Output the [x, y] coordinate of the center of the cell containing the given text.  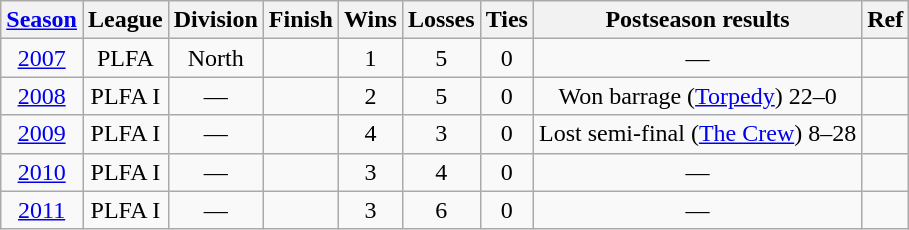
Wins [370, 20]
2010 [42, 172]
Ref [886, 20]
Lost semi-final (The Crew) 8–28 [697, 134]
Division [216, 20]
2008 [42, 96]
2009 [42, 134]
1 [370, 58]
2 [370, 96]
League [125, 20]
2007 [42, 58]
6 [441, 210]
Won barrage (Torpedy) 22–0 [697, 96]
PLFA [125, 58]
Season [42, 20]
Finish [300, 20]
Losses [441, 20]
North [216, 58]
Ties [506, 20]
2011 [42, 210]
Postseason results [697, 20]
